Identify which cell holds the provided text, then report its (x, y) central coordinate. 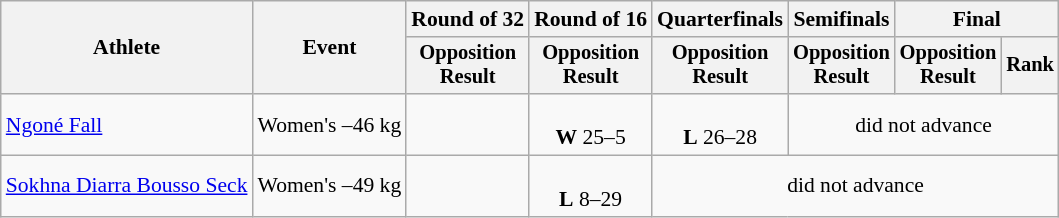
Ngoné Fall (127, 124)
Final (977, 19)
L 26–28 (720, 124)
Women's –46 kg (329, 124)
Semifinals (842, 19)
Women's –49 kg (329, 186)
Athlete (127, 48)
W 25–5 (590, 124)
Quarterfinals (720, 19)
L 8–29 (590, 186)
Round of 16 (590, 19)
Event (329, 48)
Round of 32 (468, 19)
Sokhna Diarra Bousso Seck (127, 186)
Rank (1030, 66)
